Detect which cell encompasses the target text, then output its (x, y) center coordinate. 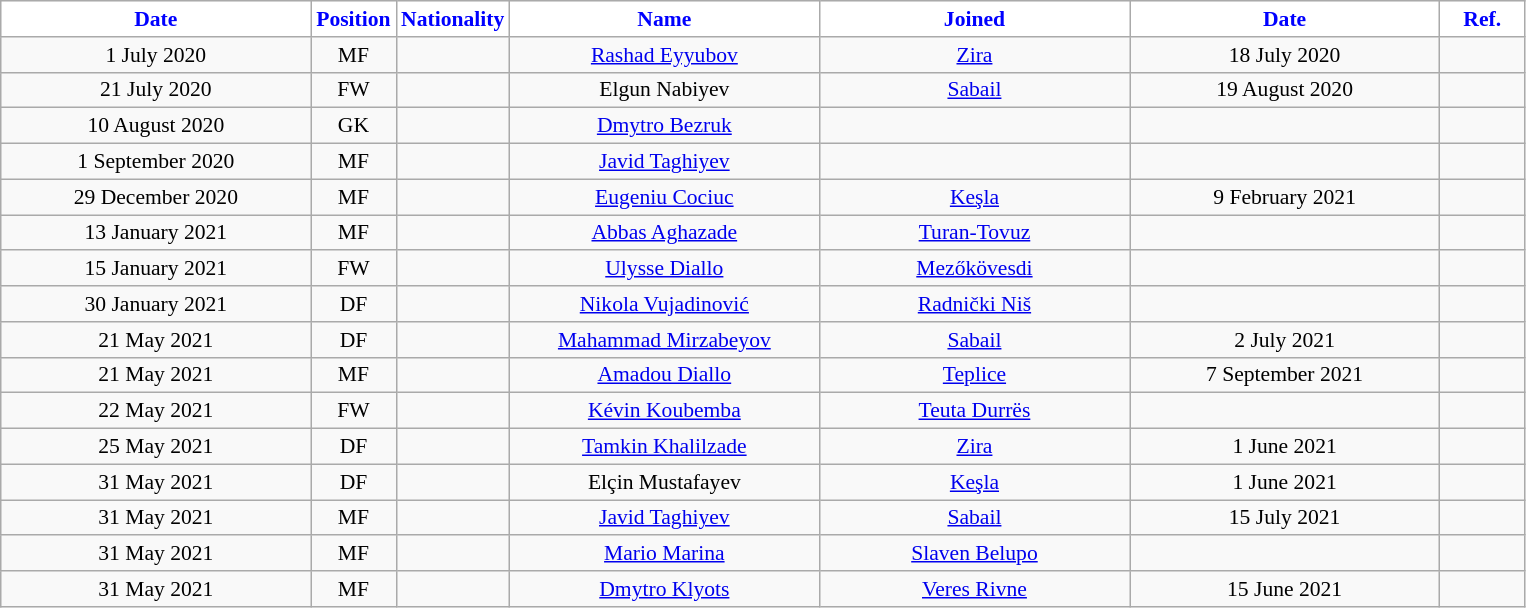
Veres Rivne (974, 589)
Rashad Eyyubov (664, 55)
Teuta Durrës (974, 411)
10 August 2020 (156, 126)
30 January 2021 (156, 304)
1 July 2020 (156, 55)
15 January 2021 (156, 269)
7 September 2021 (1285, 375)
9 February 2021 (1285, 197)
GK (354, 126)
Ulysse Diallo (664, 269)
Mahammad Mirzabeyov (664, 340)
Elgun Nabiyev (664, 90)
Slaven Belupo (974, 554)
Name (664, 19)
Eugeniu Cociuc (664, 197)
Mario Marina (664, 554)
Dmytro Klyots (664, 589)
Elçin Mustafayev (664, 482)
Kévin Koubemba (664, 411)
Abbas Aghazade (664, 233)
19 August 2020 (1285, 90)
Amadou Diallo (664, 375)
25 May 2021 (156, 447)
Tamkin Khalilzade (664, 447)
Radnički Niš (974, 304)
15 July 2021 (1285, 518)
Teplice (974, 375)
18 July 2020 (1285, 55)
1 September 2020 (156, 162)
21 July 2020 (156, 90)
Nikola Vujadinović (664, 304)
29 December 2020 (156, 197)
Ref. (1482, 19)
2 July 2021 (1285, 340)
22 May 2021 (156, 411)
15 June 2021 (1285, 589)
13 January 2021 (156, 233)
Mezőkövesdi (974, 269)
Joined (974, 19)
Dmytro Bezruk (664, 126)
Position (354, 19)
Turan-Tovuz (974, 233)
Nationality (452, 19)
